Detect which cell encompasses the target text, then output its [X, Y] center coordinate. 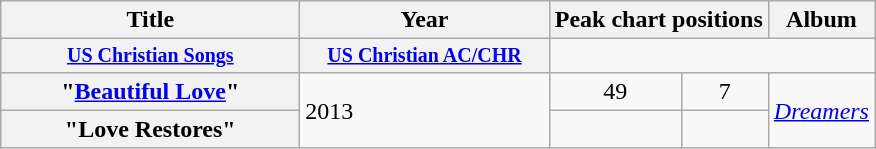
Peak chart positions [658, 20]
Year [424, 20]
2013 [424, 110]
"Beautiful Love" [150, 91]
Album [821, 20]
Title [150, 20]
US Christian AC/CHR [424, 56]
US Christian Songs [150, 56]
Dreamers [821, 110]
49 [615, 91]
7 [724, 91]
"Love Restores" [150, 129]
